Return (X, Y) of the center of cell containing provided text 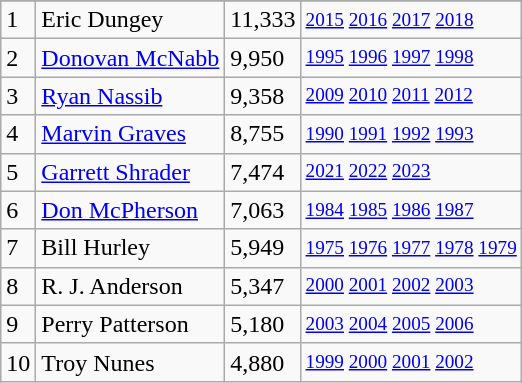
1984 1985 1986 1987 (411, 210)
1990 1991 1992 1993 (411, 134)
5,949 (263, 248)
7 (18, 248)
9,358 (263, 96)
4,880 (263, 362)
Donovan McNabb (130, 58)
5 (18, 172)
10 (18, 362)
2015 2016 2017 2018 (411, 20)
Eric Dungey (130, 20)
9,950 (263, 58)
7,474 (263, 172)
8 (18, 286)
7,063 (263, 210)
2009 2010 2011 2012 (411, 96)
Don McPherson (130, 210)
8,755 (263, 134)
1999 2000 2001 2002 (411, 362)
Ryan Nassib (130, 96)
1975 1976 1977 1978 1979 (411, 248)
11,333 (263, 20)
2003 2004 2005 2006 (411, 324)
Perry Patterson (130, 324)
2 (18, 58)
Troy Nunes (130, 362)
1 (18, 20)
9 (18, 324)
4 (18, 134)
Bill Hurley (130, 248)
R. J. Anderson (130, 286)
3 (18, 96)
2000 2001 2002 2003 (411, 286)
1995 1996 1997 1998 (411, 58)
Marvin Graves (130, 134)
5,180 (263, 324)
Garrett Shrader (130, 172)
5,347 (263, 286)
2021 2022 2023 (411, 172)
6 (18, 210)
